Capture the cell that displays the provided text and extract its [x, y] central coordinate. 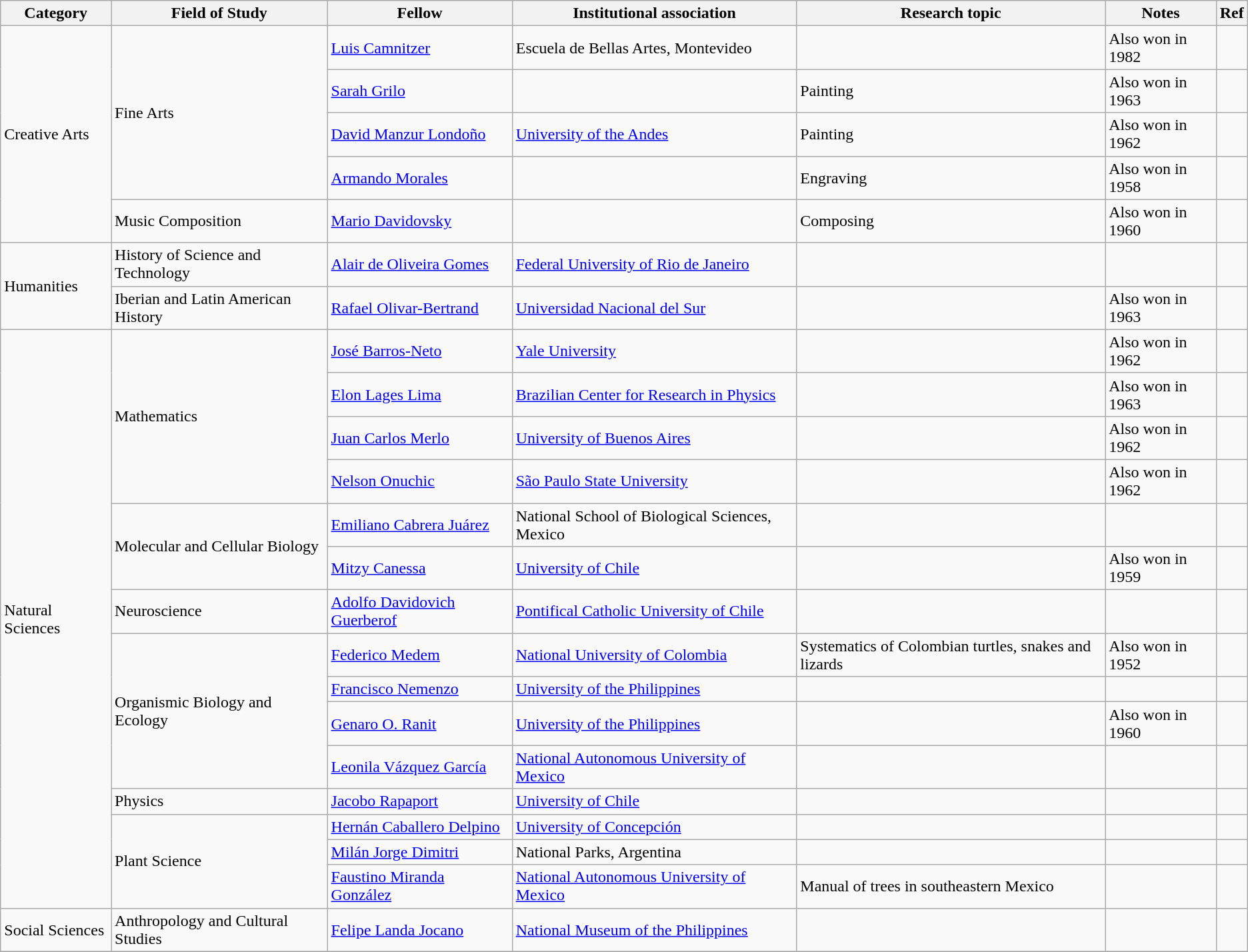
University of Concepción [655, 827]
Neuroscience [219, 612]
Humanities [56, 286]
Universidad Nacional del Sur [655, 308]
Mathematics [219, 416]
Hernán Caballero Delpino [420, 827]
Also won in 1958 [1161, 177]
Plant Science [219, 861]
Mario Davidovsky [420, 221]
Engraving [951, 177]
Social Sciences [56, 929]
University of Buenos Aires [655, 437]
Physics [219, 801]
History of Science and Technology [219, 264]
Brazilian Center for Research in Physics [655, 395]
Organismic Biology and Ecology [219, 711]
Anthropology and Cultural Studies [219, 929]
Milán Jorge Dimitri [420, 852]
National Museum of the Philippines [655, 929]
National Parks, Argentina [655, 852]
National School of Biological Sciences, Mexico [655, 524]
Also won in 1982 [1161, 48]
Faustino Miranda González [420, 887]
Field of Study [219, 13]
Federal University of Rio de Janeiro [655, 264]
Research topic [951, 13]
Adolfo Davidovich Guerberof [420, 612]
Pontifical Catholic University of Chile [655, 612]
Alair de Oliveira Gomes [420, 264]
Luis Camnitzer [420, 48]
Natural Sciences [56, 619]
Mitzy Canessa [420, 568]
Felipe Landa Jocano [420, 929]
Manual of trees in southeastern Mexico [951, 887]
Genaro O. Ranit [420, 724]
Juan Carlos Merlo [420, 437]
Also won in 1952 [1161, 655]
Category [56, 13]
Ref [1232, 13]
Elon Lages Lima [420, 395]
Notes [1161, 13]
Composing [951, 221]
Federico Medem [420, 655]
Creative Arts [56, 135]
Fellow [420, 13]
Also won in 1959 [1161, 568]
University of the Andes [655, 135]
Escuela de Bellas Artes, Montevideo [655, 48]
Fine Arts [219, 113]
Institutional association [655, 13]
Emiliano Cabrera Juárez [420, 524]
Armando Morales [420, 177]
Yale University [655, 351]
Nelson Onuchic [420, 481]
National University of Colombia [655, 655]
Sarah Grilo [420, 91]
São Paulo State University [655, 481]
José Barros-Neto [420, 351]
Rafael Olivar-Bertrand [420, 308]
Iberian and Latin American History [219, 308]
Music Composition [219, 221]
Systematics of Colombian turtles, snakes and lizards [951, 655]
Leonila Vázquez García [420, 767]
David Manzur Londoño [420, 135]
Molecular and Cellular Biology [219, 546]
Jacobo Rapaport [420, 801]
Francisco Nemenzo [420, 689]
